Identify which cell holds the provided text, then report its (X, Y) central coordinate. 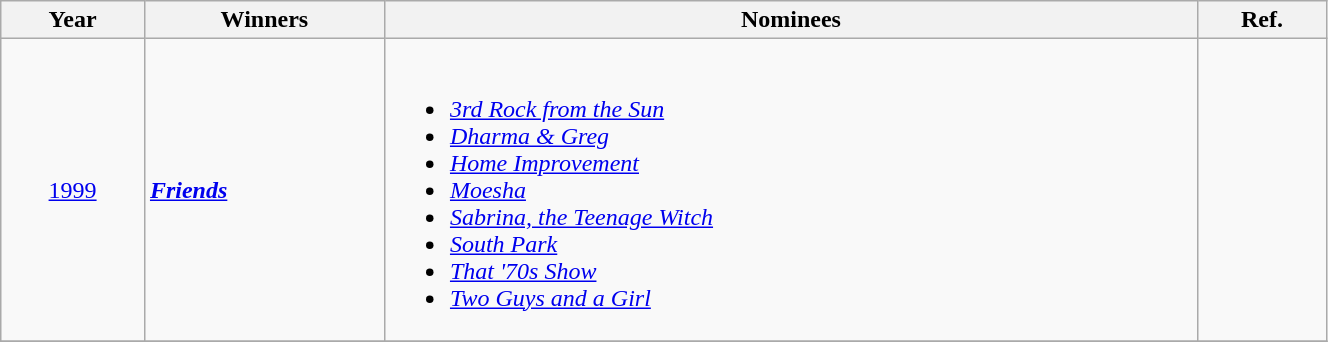
Year (73, 20)
Ref. (1262, 20)
Nominees (790, 20)
Winners (264, 20)
Friends (264, 190)
3rd Rock from the SunDharma & GregHome ImprovementMoeshaSabrina, the Teenage WitchSouth ParkThat '70s ShowTwo Guys and a Girl (790, 190)
1999 (73, 190)
